Pinpoint the cell where the given text exists, returning its [x, y] midpoint coordinate. 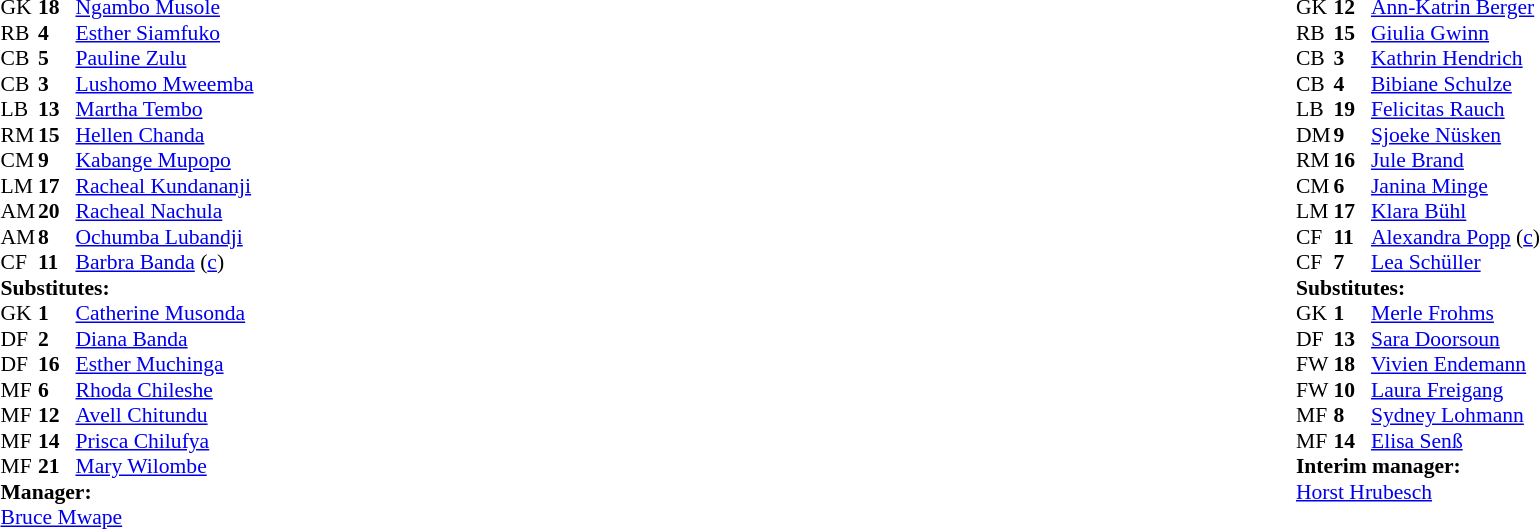
Esther Muchinga [165, 365]
Manager: [126, 492]
Racheal Kundananji [165, 186]
Substitutes: [126, 288]
Avell Chitundu [165, 415]
10 [1352, 390]
Martha Tembo [165, 109]
7 [1352, 263]
Pauline Zulu [165, 59]
Rhoda Chileshe [165, 390]
Mary Wilombe [165, 467]
Esther Siamfuko [165, 33]
21 [57, 467]
Prisca Chilufya [165, 441]
Barbra Banda (c) [165, 263]
DM [1315, 135]
Ochumba Lubandji [165, 237]
Catherine Musonda [165, 313]
20 [57, 211]
19 [1352, 109]
Diana Banda [165, 339]
12 [57, 415]
Racheal Nachula [165, 211]
5 [57, 59]
Kabange Mupopo [165, 161]
Hellen Chanda [165, 135]
Lushomo Mweemba [165, 84]
2 [57, 339]
18 [1352, 365]
